Detect which cell encompasses the target text, then output its (X, Y) center coordinate. 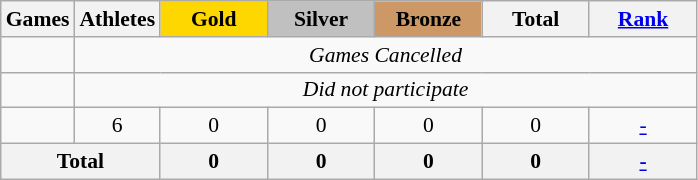
Rank (642, 19)
Games (38, 19)
Games Cancelled (385, 55)
6 (117, 126)
Athletes (117, 19)
Bronze (428, 19)
Did not participate (385, 90)
Silver (320, 19)
Gold (214, 19)
